Detect which cell encompasses the target text, then output its [x, y] center coordinate. 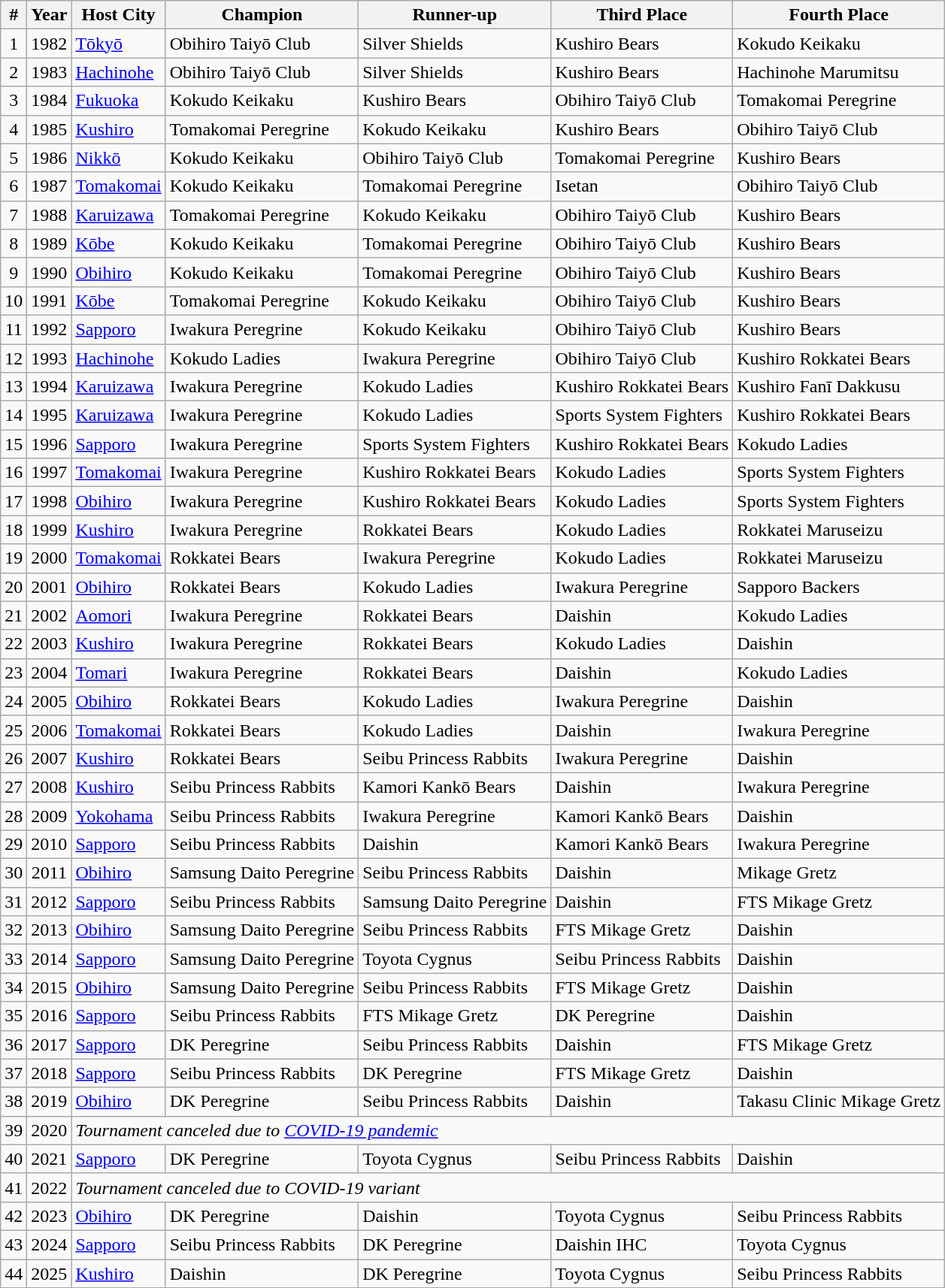
6 [14, 186]
14 [14, 416]
20 [14, 587]
Sapporo Backers [839, 587]
1997 [50, 473]
2025 [50, 1274]
19 [14, 558]
27 [14, 787]
Fourth Place [839, 15]
1986 [50, 158]
22 [14, 644]
Mikage Gretz [839, 873]
1990 [50, 272]
42 [14, 1216]
9 [14, 272]
2018 [50, 1073]
2016 [50, 1016]
15 [14, 444]
2011 [50, 873]
Runner-up [455, 15]
2000 [50, 558]
2021 [50, 1159]
30 [14, 873]
2013 [50, 930]
43 [14, 1244]
1996 [50, 444]
8 [14, 243]
1994 [50, 387]
44 [14, 1274]
35 [14, 1016]
2006 [50, 730]
13 [14, 387]
2024 [50, 1244]
41 [14, 1187]
Kushiro Fanī Dakkusu [839, 387]
Tournament canceled due to COVID-19 pandemic [508, 1130]
31 [14, 902]
1984 [50, 101]
2 [14, 72]
Host City [119, 15]
7 [14, 215]
21 [14, 615]
25 [14, 730]
Tournament canceled due to COVID-19 variant [508, 1187]
32 [14, 930]
Isetan [642, 186]
Fukuoka [119, 101]
36 [14, 1045]
37 [14, 1073]
11 [14, 329]
2023 [50, 1216]
40 [14, 1159]
1987 [50, 186]
1989 [50, 243]
2012 [50, 902]
Tomari [119, 673]
2010 [50, 845]
1985 [50, 129]
Aomori [119, 615]
Hachinohe Marumitsu [839, 72]
Daishin IHC [642, 1244]
2022 [50, 1187]
2020 [50, 1130]
Champion [262, 15]
2009 [50, 815]
2007 [50, 758]
1992 [50, 329]
23 [14, 673]
# [14, 15]
1995 [50, 416]
18 [14, 530]
2014 [50, 959]
Yokohama [119, 815]
28 [14, 815]
29 [14, 845]
Nikkō [119, 158]
2015 [50, 987]
2003 [50, 644]
1982 [50, 44]
5 [14, 158]
1999 [50, 530]
1983 [50, 72]
2019 [50, 1102]
24 [14, 701]
10 [14, 301]
2005 [50, 701]
34 [14, 987]
1988 [50, 215]
2001 [50, 587]
1991 [50, 301]
Takasu Clinic Mikage Gretz [839, 1102]
Year [50, 15]
33 [14, 959]
2002 [50, 615]
39 [14, 1130]
12 [14, 358]
Third Place [642, 15]
1998 [50, 501]
2004 [50, 673]
38 [14, 1102]
3 [14, 101]
4 [14, 129]
26 [14, 758]
1 [14, 44]
17 [14, 501]
Tōkyō [119, 44]
2017 [50, 1045]
1993 [50, 358]
16 [14, 473]
2008 [50, 787]
